Extract the (x, y) coordinate from the center of the cell holding the provided text.  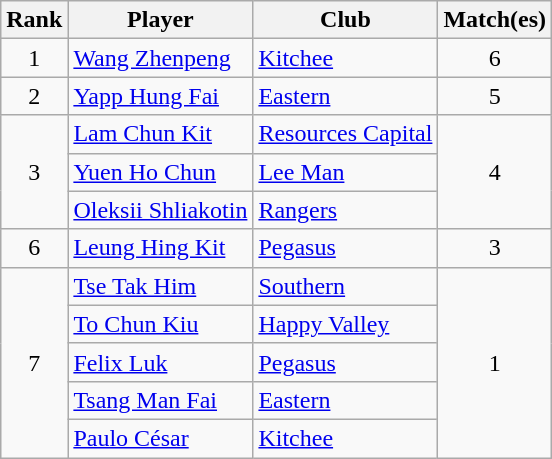
Felix Luk (160, 362)
Rangers (346, 210)
5 (495, 96)
Oleksii Shliakotin (160, 210)
Yapp Hung Fai (160, 96)
Paulo César (160, 438)
2 (34, 96)
To Chun Kiu (160, 324)
7 (34, 362)
Yuen Ho Chun (160, 172)
Lam Chun Kit (160, 134)
Resources Capital (346, 134)
Wang Zhenpeng (160, 58)
Happy Valley (346, 324)
Rank (34, 20)
Lee Man (346, 172)
Tse Tak Him (160, 286)
Match(es) (495, 20)
Club (346, 20)
Southern (346, 286)
Player (160, 20)
4 (495, 172)
Tsang Man Fai (160, 400)
Leung Hing Kit (160, 248)
